Scan for the cell matching the given text and deliver its [x, y] coordinate at center. 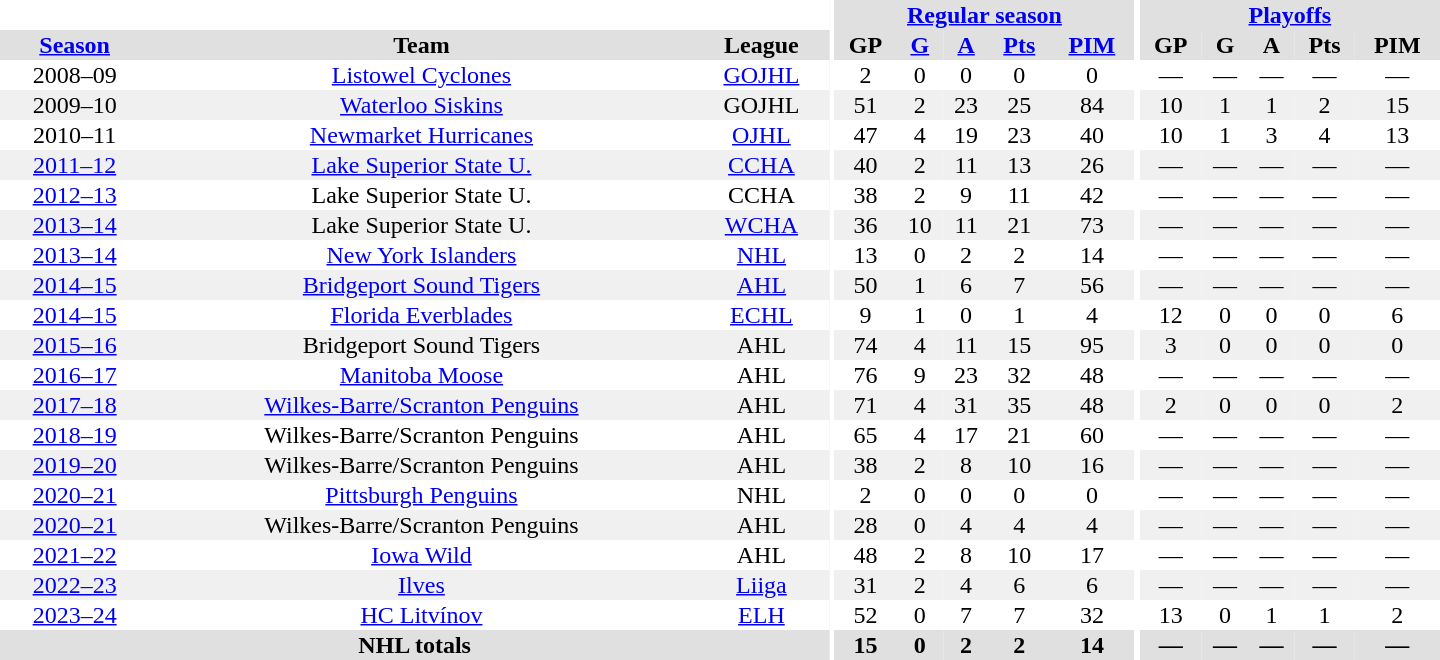
Pittsburgh Penguins [421, 495]
Playoffs [1290, 15]
47 [865, 135]
73 [1092, 225]
50 [865, 285]
51 [865, 105]
52 [865, 615]
Waterloo Siskins [421, 105]
2021–22 [74, 555]
12 [1171, 315]
Liiga [762, 585]
2019–20 [74, 465]
65 [865, 435]
ELH [762, 615]
2009–10 [74, 105]
2022–23 [74, 585]
2015–16 [74, 345]
Regular season [984, 15]
56 [1092, 285]
2010–11 [74, 135]
Listowel Cyclones [421, 75]
League [762, 45]
ECHL [762, 315]
71 [865, 405]
2023–24 [74, 615]
2016–17 [74, 375]
36 [865, 225]
16 [1092, 465]
28 [865, 525]
95 [1092, 345]
HC Litvínov [421, 615]
2008–09 [74, 75]
NHL totals [414, 645]
25 [1019, 105]
Newmarket Hurricanes [421, 135]
76 [865, 375]
60 [1092, 435]
26 [1092, 165]
2017–18 [74, 405]
Florida Everblades [421, 315]
84 [1092, 105]
OJHL [762, 135]
Manitoba Moose [421, 375]
Ilves [421, 585]
Iowa Wild [421, 555]
New York Islanders [421, 255]
42 [1092, 195]
19 [966, 135]
Season [74, 45]
35 [1019, 405]
Team [421, 45]
74 [865, 345]
WCHA [762, 225]
2018–19 [74, 435]
2012–13 [74, 195]
2011–12 [74, 165]
